For the text-containing cell, return its midpoint in [X, Y] coordinate format. 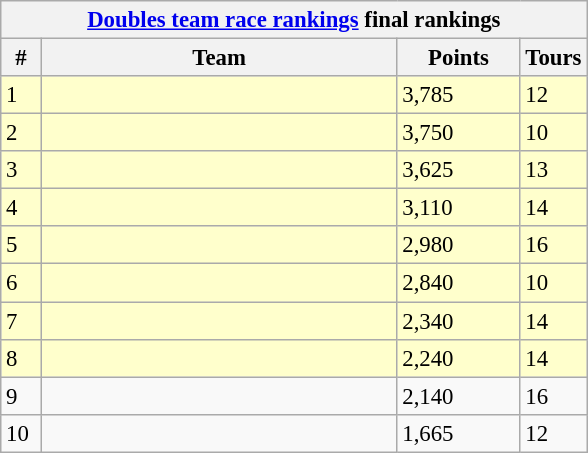
Tours [554, 58]
13 [554, 170]
2 [22, 133]
5 [22, 245]
4 [22, 208]
1 [22, 95]
2,980 [458, 245]
9 [22, 396]
3,110 [458, 208]
Points [458, 58]
2,240 [458, 358]
2,140 [458, 396]
3,625 [458, 170]
2,340 [458, 321]
# [22, 58]
Doubles team race rankings final rankings [294, 20]
3 [22, 170]
7 [22, 321]
3,750 [458, 133]
6 [22, 283]
1,665 [458, 433]
Team [219, 58]
3,785 [458, 95]
2,840 [458, 283]
8 [22, 358]
